Identify which cell holds the provided text, then report its (x, y) central coordinate. 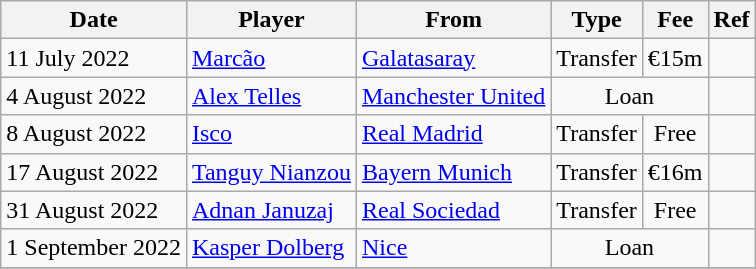
Bayern Munich (453, 172)
€15m (675, 58)
From (453, 20)
Galatasaray (453, 58)
8 August 2022 (94, 134)
31 August 2022 (94, 210)
Player (271, 20)
17 August 2022 (94, 172)
Real Madrid (453, 134)
Nice (453, 248)
1 September 2022 (94, 248)
Tanguy Nianzou (271, 172)
Fee (675, 20)
Adnan Januzaj (271, 210)
Date (94, 20)
Ref (732, 20)
Real Sociedad (453, 210)
€16m (675, 172)
Manchester United (453, 96)
Alex Telles (271, 96)
Kasper Dolberg (271, 248)
Isco (271, 134)
4 August 2022 (94, 96)
Marcão (271, 58)
11 July 2022 (94, 58)
Type (597, 20)
